From the cell containing the given text, extract its center point as [X, Y] coordinate. 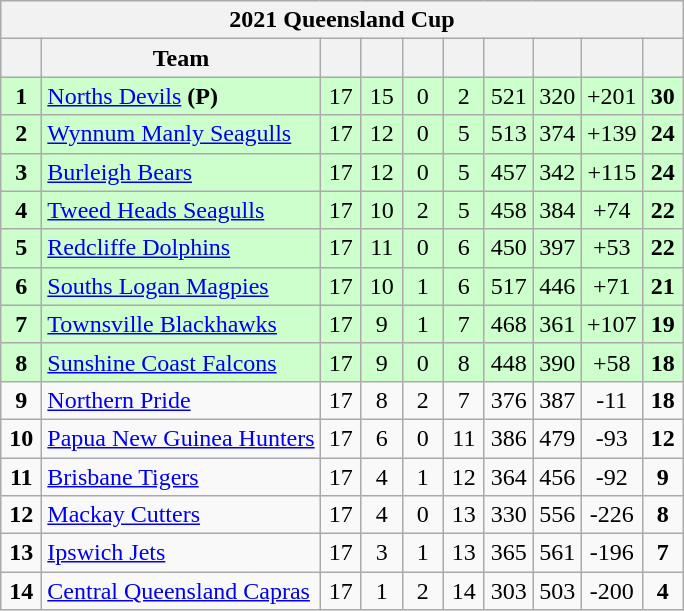
517 [508, 286]
365 [508, 553]
-11 [612, 400]
+71 [612, 286]
2021 Queensland Cup [342, 20]
450 [508, 248]
+107 [612, 324]
330 [508, 515]
456 [558, 477]
556 [558, 515]
364 [508, 477]
376 [508, 400]
386 [508, 438]
+74 [612, 210]
+115 [612, 172]
448 [508, 362]
457 [508, 172]
Tweed Heads Seagulls [181, 210]
387 [558, 400]
Ipswich Jets [181, 553]
30 [662, 96]
342 [558, 172]
-93 [612, 438]
561 [558, 553]
Redcliffe Dolphins [181, 248]
Brisbane Tigers [181, 477]
Burleigh Bears [181, 172]
Townsville Blackhawks [181, 324]
-92 [612, 477]
15 [382, 96]
503 [558, 591]
Central Queensland Capras [181, 591]
Papua New Guinea Hunters [181, 438]
Team [181, 58]
361 [558, 324]
Sunshine Coast Falcons [181, 362]
390 [558, 362]
446 [558, 286]
+58 [612, 362]
-196 [612, 553]
19 [662, 324]
513 [508, 134]
384 [558, 210]
+53 [612, 248]
+139 [612, 134]
21 [662, 286]
468 [508, 324]
Souths Logan Magpies [181, 286]
458 [508, 210]
397 [558, 248]
Northern Pride [181, 400]
-226 [612, 515]
479 [558, 438]
Wynnum Manly Seagulls [181, 134]
Mackay Cutters [181, 515]
374 [558, 134]
-200 [612, 591]
+201 [612, 96]
Norths Devils (P) [181, 96]
303 [508, 591]
521 [508, 96]
320 [558, 96]
